Detect which cell encompasses the target text, then output its (X, Y) center coordinate. 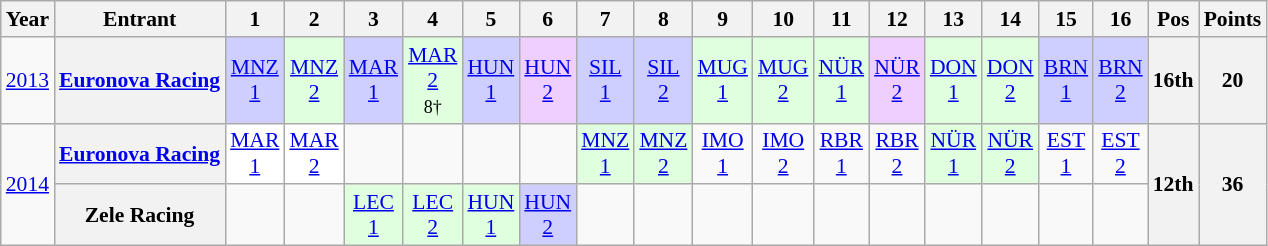
2013 (28, 80)
SIL2 (663, 80)
10 (784, 19)
SIL1 (605, 80)
6 (548, 19)
4 (432, 19)
MAR2 (314, 154)
Year (28, 19)
1 (254, 19)
16th (1174, 80)
12th (1174, 184)
Zele Racing (140, 216)
2014 (28, 184)
LEC2 (432, 216)
RBR1 (841, 154)
BRN1 (1066, 80)
11 (841, 19)
EST2 (1120, 154)
7 (605, 19)
12 (897, 19)
16 (1120, 19)
Points (1233, 19)
9 (722, 19)
DON2 (1010, 80)
Entrant (140, 19)
13 (954, 19)
DON1 (954, 80)
IMO1 (722, 154)
MUG1 (722, 80)
IMO2 (784, 154)
MAR28† (432, 80)
3 (374, 19)
MUG2 (784, 80)
15 (1066, 19)
RBR2 (897, 154)
BRN2 (1120, 80)
2 (314, 19)
LEC1 (374, 216)
20 (1233, 80)
5 (490, 19)
8 (663, 19)
14 (1010, 19)
36 (1233, 184)
EST1 (1066, 154)
Pos (1174, 19)
